From the cell containing the given text, extract its center point as (x, y) coordinate. 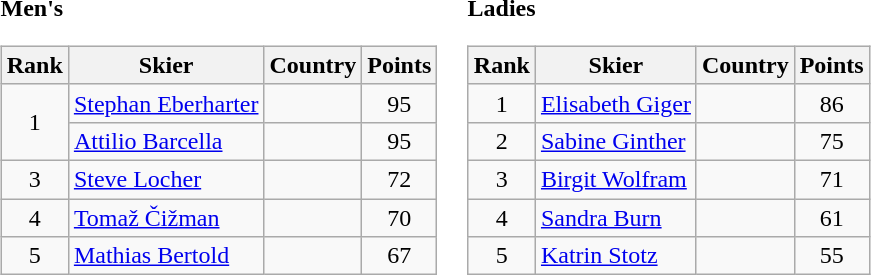
Sabine Ginther (616, 141)
Stephan Eberharter (166, 103)
67 (400, 256)
Sandra Burn (616, 217)
86 (832, 103)
75 (832, 141)
55 (832, 256)
Tomaž Čižman (166, 217)
61 (832, 217)
71 (832, 179)
Mathias Bertold (166, 256)
Steve Locher (166, 179)
Birgit Wolfram (616, 179)
72 (400, 179)
2 (502, 141)
Katrin Stotz (616, 256)
70 (400, 217)
Attilio Barcella (166, 141)
Elisabeth Giger (616, 103)
